Find where the given text appears and provide that cell's center as (x, y) coordinate. 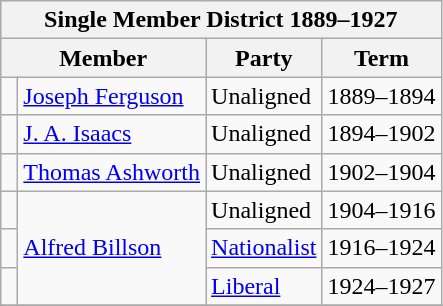
Thomas Ashworth (112, 172)
1902–1904 (382, 172)
1916–1924 (382, 248)
Single Member District 1889–1927 (221, 20)
Term (382, 58)
Nationalist (264, 248)
J. A. Isaacs (112, 134)
1904–1916 (382, 210)
Alfred Billson (112, 248)
Liberal (264, 286)
Joseph Ferguson (112, 96)
1894–1902 (382, 134)
1889–1894 (382, 96)
Party (264, 58)
Member (104, 58)
1924–1927 (382, 286)
